For the text-containing cell, return its midpoint in [X, Y] coordinate format. 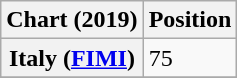
75 [190, 58]
Position [190, 20]
Chart (2019) [72, 20]
Italy (FIMI) [72, 58]
